Provide the [x, y] coordinate of the cell's center where the given text is located.  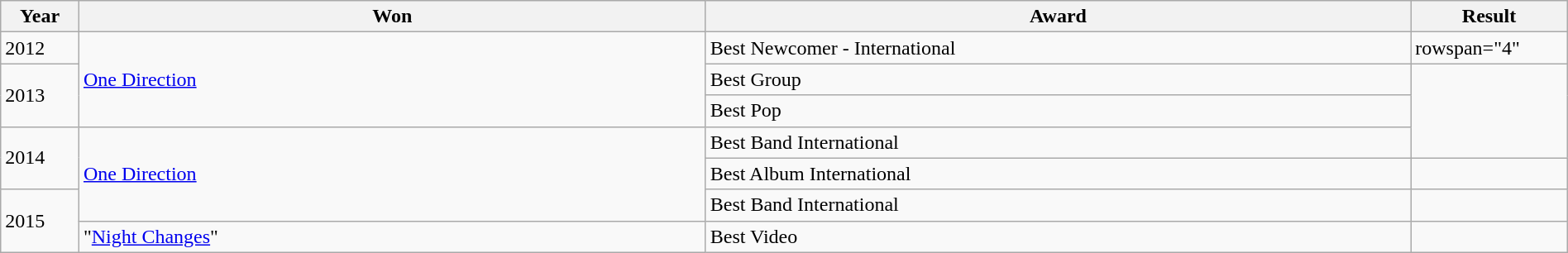
Best Pop [1059, 111]
2012 [40, 48]
Best Newcomer - International [1059, 48]
Won [392, 17]
"Night Changes" [392, 236]
Year [40, 17]
2013 [40, 95]
2014 [40, 158]
Award [1059, 17]
2015 [40, 221]
rowspan="4" [1489, 48]
Best Album International [1059, 174]
Best Group [1059, 79]
Result [1489, 17]
Best Video [1059, 236]
